Return (x, y) of the center of cell containing provided text 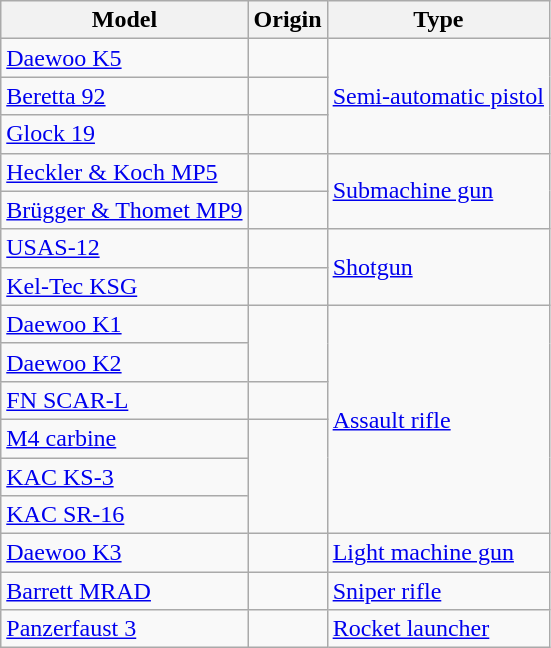
KAC SR-16 (124, 515)
Shotgun (438, 267)
Barrett MRAD (124, 591)
Type (438, 20)
Light machine gun (438, 553)
Brügger & Thomet MP9 (124, 210)
Daewoo K2 (124, 362)
Beretta 92 (124, 96)
Rocket launcher (438, 629)
Panzerfaust 3 (124, 629)
Daewoo K5 (124, 58)
Daewoo K1 (124, 324)
Origin (288, 20)
Assault rifle (438, 419)
Semi-automatic pistol (438, 96)
Daewoo K3 (124, 553)
Submachine gun (438, 191)
FN SCAR-L (124, 400)
Kel-Tec KSG (124, 286)
Glock 19 (124, 134)
Heckler & Koch MP5 (124, 172)
USAS-12 (124, 248)
KAC KS-3 (124, 477)
Model (124, 20)
M4 carbine (124, 438)
Sniper rifle (438, 591)
